From the cell containing the given text, extract its center point as (x, y) coordinate. 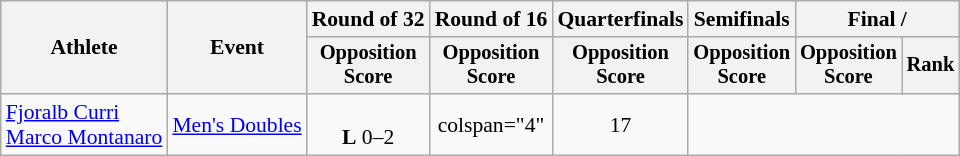
Rank (931, 66)
Final / (877, 19)
Men's Doubles (236, 124)
Semifinals (742, 19)
Athlete (84, 48)
L 0–2 (368, 124)
Round of 32 (368, 19)
Round of 16 (492, 19)
Event (236, 48)
Fjoralb CurriMarco Montanaro (84, 124)
17 (620, 124)
colspan="4" (492, 124)
Quarterfinals (620, 19)
